Extract the [x, y] coordinate from the center of the cell holding the provided text.  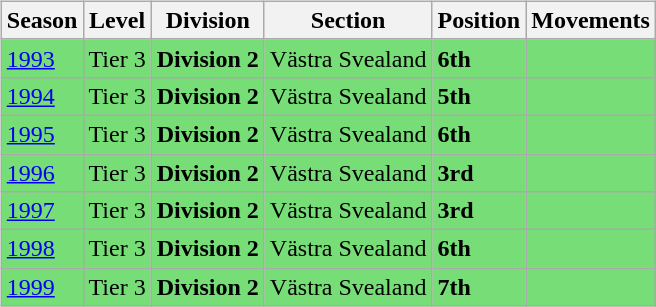
1994 [42, 96]
Section [348, 20]
5th [479, 96]
Division [208, 20]
Position [479, 20]
1999 [42, 287]
7th [479, 287]
1993 [42, 58]
Season [42, 20]
1996 [42, 173]
1998 [42, 249]
1995 [42, 134]
Movements [591, 20]
Level [117, 20]
1997 [42, 211]
